Scan for the cell matching the given text and deliver its [x, y] coordinate at center. 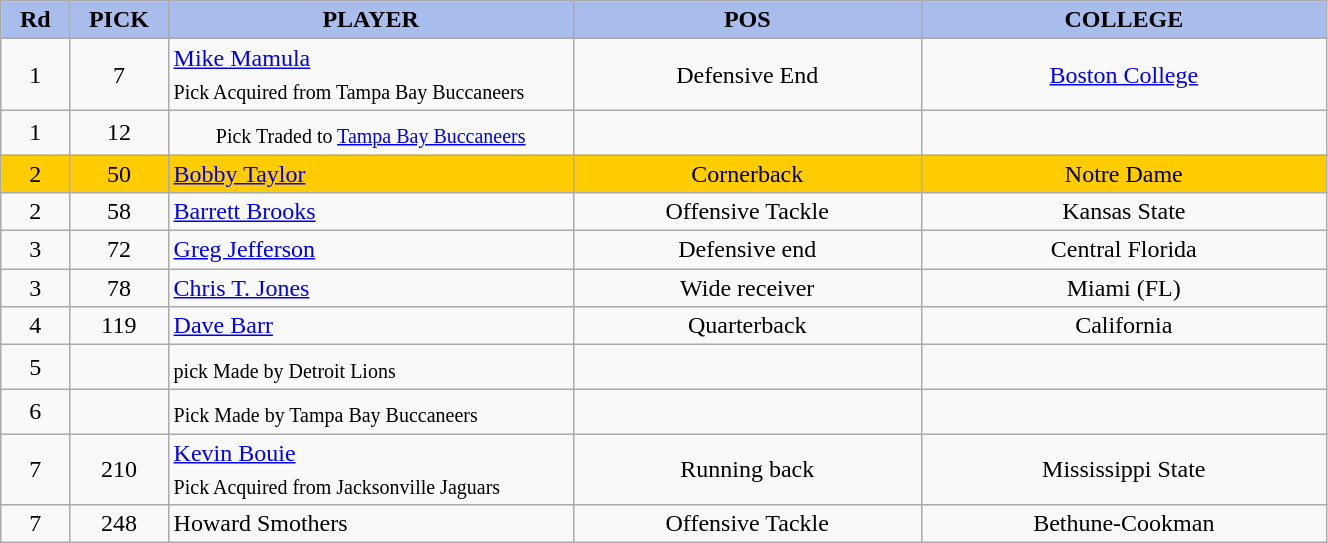
6 [36, 411]
Chris T. Jones [370, 288]
Defensive end [747, 250]
50 [119, 173]
Wide receiver [747, 288]
Bethune-Cookman [1124, 524]
Quarterback [747, 326]
PICK [119, 20]
210 [119, 470]
Kevin BouiePick Acquired from Jacksonville Jaguars [370, 470]
Boston College [1124, 74]
Notre Dame [1124, 173]
248 [119, 524]
Central Florida [1124, 250]
California [1124, 326]
PLAYER [370, 20]
4 [36, 326]
Kansas State [1124, 212]
POS [747, 20]
119 [119, 326]
Running back [747, 470]
12 [119, 132]
pick Made by Detroit Lions [370, 367]
58 [119, 212]
Rd [36, 20]
Greg Jefferson [370, 250]
Howard Smothers [370, 524]
Barrett Brooks [370, 212]
Pick Made by Tampa Bay Buccaneers [370, 411]
72 [119, 250]
COLLEGE [1124, 20]
Defensive End [747, 74]
78 [119, 288]
Cornerback [747, 173]
Pick Traded to Tampa Bay Buccaneers [370, 132]
Dave Barr [370, 326]
5 [36, 367]
Mississippi State [1124, 470]
Miami (FL) [1124, 288]
Bobby Taylor [370, 173]
Mike Mamula Pick Acquired from Tampa Bay Buccaneers [370, 74]
